Detect which cell encompasses the target text, then output its (x, y) center coordinate. 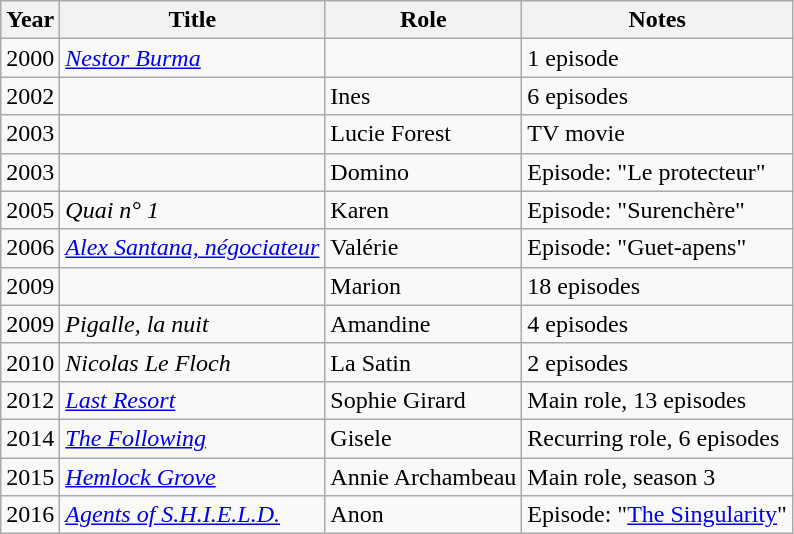
Hemlock Grove (192, 477)
Episode: "Le protecteur" (658, 172)
Annie Archambeau (424, 477)
2012 (30, 400)
2015 (30, 477)
Gisele (424, 438)
18 episodes (658, 286)
Alex Santana, négociateur (192, 248)
Notes (658, 20)
Episode: "The Singularity" (658, 515)
Pigalle, la nuit (192, 324)
Recurring role, 6 episodes (658, 438)
Agents of S.H.I.E.L.D. (192, 515)
Title (192, 20)
6 episodes (658, 96)
Main role, 13 episodes (658, 400)
2016 (30, 515)
Year (30, 20)
Amandine (424, 324)
2014 (30, 438)
1 episode (658, 58)
The Following (192, 438)
2010 (30, 362)
Nestor Burma (192, 58)
Lucie Forest (424, 134)
Valérie (424, 248)
Main role, season 3 (658, 477)
2006 (30, 248)
2002 (30, 96)
Quai n° 1 (192, 210)
Ines (424, 96)
Sophie Girard (424, 400)
Nicolas Le Floch (192, 362)
2 episodes (658, 362)
TV movie (658, 134)
Marion (424, 286)
La Satin (424, 362)
Last Resort (192, 400)
Episode: "Surenchère" (658, 210)
Anon (424, 515)
Role (424, 20)
Episode: "Guet-apens" (658, 248)
2000 (30, 58)
4 episodes (658, 324)
Karen (424, 210)
2005 (30, 210)
Domino (424, 172)
